Pinpoint the cell where the given text exists, returning its (x, y) midpoint coordinate. 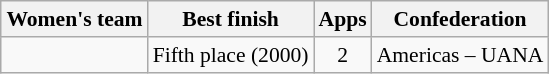
Women's team (74, 19)
Best finish (231, 19)
Confederation (460, 19)
Fifth place (2000) (231, 55)
Americas – UANA (460, 55)
2 (343, 55)
Apps (343, 19)
